Extract the (x, y) coordinate from the center of the cell holding the provided text.  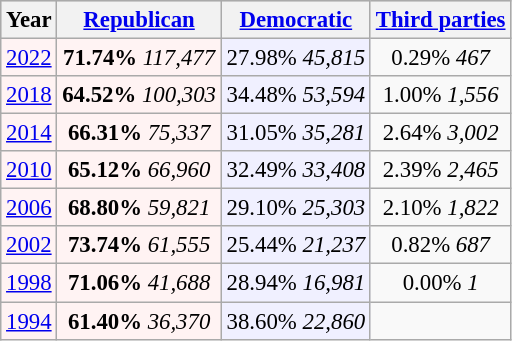
2022 (29, 58)
2.64% 3,002 (440, 133)
2006 (29, 208)
34.48% 53,594 (296, 95)
61.40% 36,370 (139, 321)
0.82% 687 (440, 245)
73.74% 61,555 (139, 245)
2.39% 2,465 (440, 170)
66.31% 75,337 (139, 133)
2002 (29, 245)
1998 (29, 283)
68.80% 59,821 (139, 208)
2010 (29, 170)
71.74% 117,477 (139, 58)
2018 (29, 95)
28.94% 16,981 (296, 283)
64.52% 100,303 (139, 95)
0.29% 467 (440, 58)
29.10% 25,303 (296, 208)
38.60% 22,860 (296, 321)
31.05% 35,281 (296, 133)
2.10% 1,822 (440, 208)
Year (29, 20)
Third parties (440, 20)
27.98% 45,815 (296, 58)
65.12% 66,960 (139, 170)
32.49% 33,408 (296, 170)
71.06% 41,688 (139, 283)
2014 (29, 133)
Democratic (296, 20)
25.44% 21,237 (296, 245)
0.00% 1 (440, 283)
1994 (29, 321)
1.00% 1,556 (440, 95)
Republican (139, 20)
